Determine the [x, y] coordinate at the center of the cell enclosing the given text.  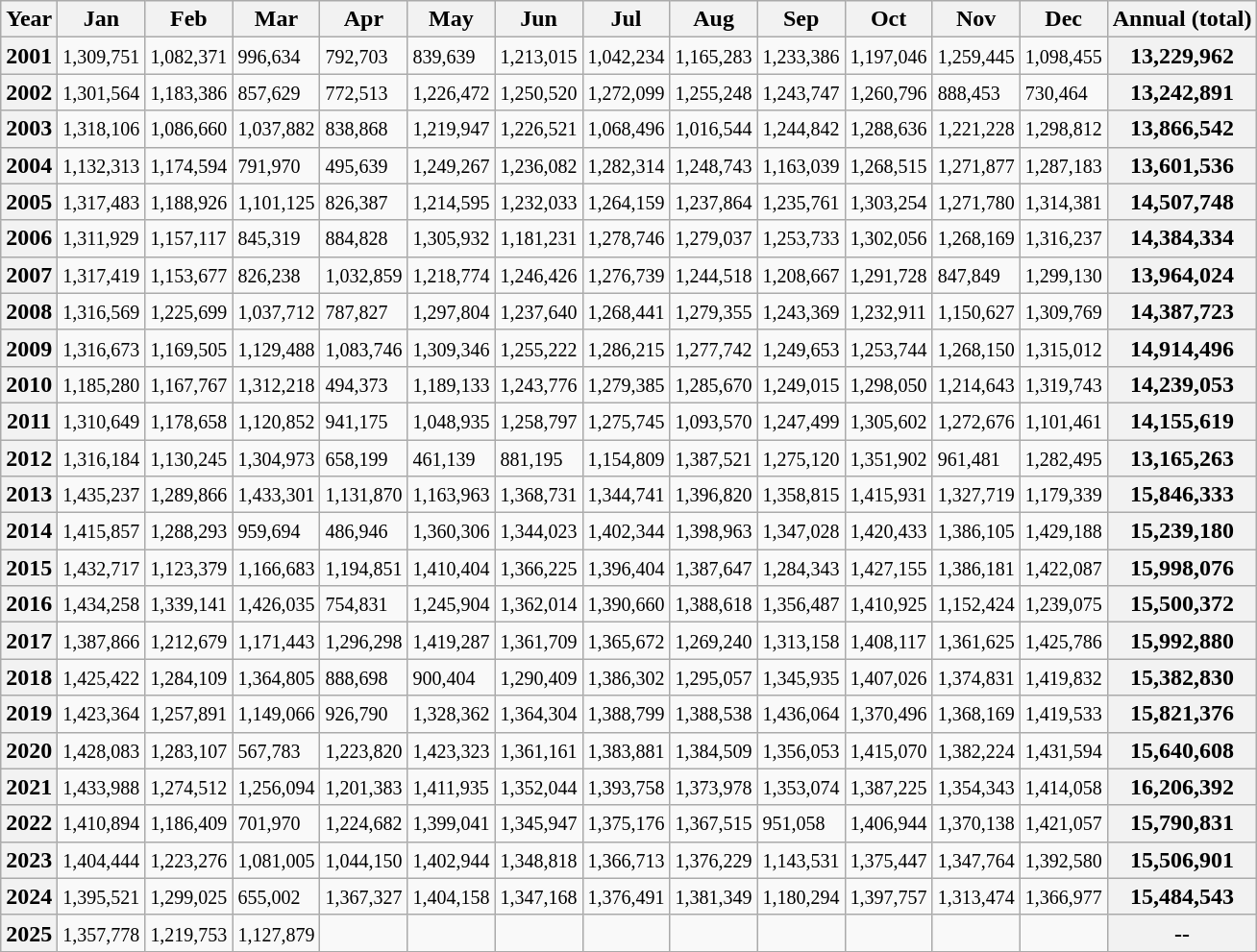
888,453 [976, 92]
2021 [29, 787]
1,226,472 [452, 92]
1,299,025 [188, 896]
1,373,978 [713, 787]
1,224,682 [363, 823]
15,640,608 [1182, 750]
1,181,231 [538, 238]
1,411,935 [452, 787]
15,992,880 [1182, 641]
Apr [363, 19]
1,037,882 [277, 129]
1,426,035 [277, 604]
1,388,538 [713, 714]
1,037,712 [277, 311]
1,362,014 [538, 604]
1,386,302 [627, 677]
1,407,026 [888, 677]
1,354,343 [976, 787]
1,101,125 [277, 202]
730,464 [1063, 92]
847,849 [976, 275]
1,154,809 [627, 458]
14,384,334 [1182, 238]
1,397,757 [888, 896]
1,366,225 [538, 568]
1,364,304 [538, 714]
1,197,046 [888, 56]
1,166,683 [277, 568]
1,356,487 [801, 604]
1,348,818 [538, 860]
1,275,745 [627, 421]
567,783 [277, 750]
2006 [29, 238]
1,255,222 [538, 348]
2024 [29, 896]
14,239,053 [1182, 384]
Dec [1063, 19]
1,399,041 [452, 823]
1,351,902 [888, 458]
1,310,649 [102, 421]
1,382,224 [976, 750]
951,058 [801, 823]
1,393,758 [627, 787]
2010 [29, 384]
1,236,082 [538, 165]
1,237,864 [713, 202]
791,970 [277, 165]
1,434,258 [102, 604]
1,415,857 [102, 531]
1,356,053 [801, 750]
Nov [976, 19]
1,212,679 [188, 641]
2011 [29, 421]
1,402,944 [452, 860]
1,277,742 [713, 348]
1,174,594 [188, 165]
1,255,248 [713, 92]
Aug [713, 19]
1,214,643 [976, 384]
1,423,364 [102, 714]
1,271,877 [976, 165]
1,305,602 [888, 421]
1,127,879 [277, 933]
1,309,751 [102, 56]
2022 [29, 823]
1,316,237 [1063, 238]
15,382,830 [1182, 677]
1,269,240 [713, 641]
1,253,733 [801, 238]
1,249,267 [452, 165]
1,375,176 [627, 823]
1,275,120 [801, 458]
1,316,184 [102, 458]
1,317,483 [102, 202]
1,271,780 [976, 202]
888,698 [363, 677]
1,268,515 [888, 165]
1,374,831 [976, 677]
2014 [29, 531]
1,339,141 [188, 604]
1,244,842 [801, 129]
1,368,169 [976, 714]
1,361,709 [538, 641]
1,221,228 [976, 129]
1,312,218 [277, 384]
1,368,731 [538, 495]
792,703 [363, 56]
14,507,748 [1182, 202]
996,634 [277, 56]
1,344,023 [538, 531]
2018 [29, 677]
15,821,376 [1182, 714]
1,163,963 [452, 495]
1,408,117 [888, 641]
1,081,005 [277, 860]
1,433,301 [277, 495]
1,194,851 [363, 568]
1,395,521 [102, 896]
1,370,138 [976, 823]
1,301,564 [102, 92]
494,373 [363, 384]
1,157,117 [188, 238]
1,386,181 [976, 568]
845,319 [277, 238]
13,601,536 [1182, 165]
1,283,107 [188, 750]
15,506,901 [1182, 860]
1,016,544 [713, 129]
Annual (total) [1182, 19]
1,258,797 [538, 421]
1,396,404 [627, 568]
1,304,973 [277, 458]
1,376,491 [627, 896]
1,387,521 [713, 458]
1,232,033 [538, 202]
1,404,444 [102, 860]
1,153,677 [188, 275]
1,219,947 [452, 129]
900,404 [452, 677]
1,171,443 [277, 641]
1,282,314 [627, 165]
495,639 [363, 165]
1,032,859 [363, 275]
1,180,294 [801, 896]
2017 [29, 641]
1,352,044 [538, 787]
839,639 [452, 56]
1,398,963 [713, 531]
Jul [627, 19]
14,914,496 [1182, 348]
1,347,168 [538, 896]
1,345,935 [801, 677]
1,082,371 [188, 56]
1,167,767 [188, 384]
1,360,306 [452, 531]
655,002 [277, 896]
1,298,812 [1063, 129]
1,169,505 [188, 348]
961,481 [976, 458]
941,175 [363, 421]
2004 [29, 165]
1,425,422 [102, 677]
1,143,531 [801, 860]
2007 [29, 275]
1,421,057 [1063, 823]
1,123,379 [188, 568]
787,827 [363, 311]
1,357,778 [102, 933]
1,243,747 [801, 92]
1,101,461 [1063, 421]
1,285,670 [713, 384]
1,299,130 [1063, 275]
1,152,424 [976, 604]
1,296,298 [363, 641]
15,484,543 [1182, 896]
2015 [29, 568]
1,425,786 [1063, 641]
2025 [29, 933]
1,314,381 [1063, 202]
1,093,570 [713, 421]
1,274,512 [188, 787]
1,431,594 [1063, 750]
1,419,287 [452, 641]
2005 [29, 202]
1,410,404 [452, 568]
1,316,569 [102, 311]
1,436,064 [801, 714]
1,309,346 [452, 348]
2019 [29, 714]
1,098,455 [1063, 56]
2001 [29, 56]
1,186,409 [188, 823]
1,185,280 [102, 384]
1,165,283 [713, 56]
13,242,891 [1182, 92]
1,248,743 [713, 165]
1,208,667 [801, 275]
1,246,426 [538, 275]
1,390,660 [627, 604]
1,213,015 [538, 56]
Feb [188, 19]
1,286,215 [627, 348]
1,284,109 [188, 677]
1,309,769 [1063, 311]
884,828 [363, 238]
1,406,944 [888, 823]
13,866,542 [1182, 129]
14,155,619 [1182, 421]
1,318,106 [102, 129]
1,163,039 [801, 165]
1,366,977 [1063, 896]
1,243,776 [538, 384]
772,513 [363, 92]
1,420,433 [888, 531]
1,249,653 [801, 348]
1,290,409 [538, 677]
1,288,293 [188, 531]
1,237,640 [538, 311]
826,387 [363, 202]
1,042,234 [627, 56]
1,367,515 [713, 823]
1,272,676 [976, 421]
1,387,866 [102, 641]
1,150,627 [976, 311]
1,386,105 [976, 531]
Oct [888, 19]
1,317,419 [102, 275]
1,415,931 [888, 495]
1,279,037 [713, 238]
1,347,764 [976, 860]
1,404,158 [452, 896]
1,233,386 [801, 56]
1,272,099 [627, 92]
1,376,229 [713, 860]
1,319,743 [1063, 384]
1,278,746 [627, 238]
1,232,911 [888, 311]
1,183,386 [188, 92]
Sep [801, 19]
1,086,660 [188, 129]
1,328,362 [452, 714]
1,291,728 [888, 275]
-- [1182, 933]
1,388,799 [627, 714]
1,250,520 [538, 92]
1,305,932 [452, 238]
1,279,355 [713, 311]
14,387,723 [1182, 311]
1,365,672 [627, 641]
Mar [277, 19]
16,206,392 [1182, 787]
2023 [29, 860]
1,347,028 [801, 531]
1,201,383 [363, 787]
13,165,263 [1182, 458]
461,139 [452, 458]
1,423,323 [452, 750]
1,428,083 [102, 750]
1,367,327 [363, 896]
1,415,070 [888, 750]
1,288,636 [888, 129]
754,831 [363, 604]
13,229,962 [1182, 56]
May [452, 19]
1,303,254 [888, 202]
1,189,133 [452, 384]
15,239,180 [1182, 531]
2020 [29, 750]
1,260,796 [888, 92]
838,868 [363, 129]
1,388,618 [713, 604]
1,419,533 [1063, 714]
Jan [102, 19]
1,396,820 [713, 495]
1,264,159 [627, 202]
1,427,155 [888, 568]
1,120,852 [277, 421]
1,381,349 [713, 896]
Year [29, 19]
1,048,935 [452, 421]
1,256,094 [277, 787]
2009 [29, 348]
1,178,658 [188, 421]
1,225,699 [188, 311]
1,387,647 [713, 568]
1,297,804 [452, 311]
1,253,744 [888, 348]
1,249,015 [801, 384]
1,366,713 [627, 860]
1,419,832 [1063, 677]
1,316,673 [102, 348]
1,235,761 [801, 202]
1,311,929 [102, 238]
1,083,746 [363, 348]
926,790 [363, 714]
1,295,057 [713, 677]
1,315,012 [1063, 348]
486,946 [363, 531]
1,243,369 [801, 311]
15,998,076 [1182, 568]
1,214,595 [452, 202]
881,195 [538, 458]
959,694 [277, 531]
1,218,774 [452, 275]
1,435,237 [102, 495]
1,284,343 [801, 568]
1,244,518 [713, 275]
1,131,870 [363, 495]
1,432,717 [102, 568]
15,500,372 [1182, 604]
2013 [29, 495]
1,129,488 [277, 348]
1,414,058 [1063, 787]
15,846,333 [1182, 495]
2012 [29, 458]
1,132,313 [102, 165]
2002 [29, 92]
1,257,891 [188, 714]
1,268,150 [976, 348]
658,199 [363, 458]
1,358,815 [801, 495]
1,279,385 [627, 384]
1,410,894 [102, 823]
1,247,499 [801, 421]
1,375,447 [888, 860]
857,629 [277, 92]
1,410,925 [888, 604]
1,289,866 [188, 495]
1,149,066 [277, 714]
1,361,161 [538, 750]
1,429,188 [1063, 531]
13,964,024 [1182, 275]
1,364,805 [277, 677]
1,387,225 [888, 787]
1,259,445 [976, 56]
2008 [29, 311]
1,282,495 [1063, 458]
1,268,169 [976, 238]
1,344,741 [627, 495]
1,245,904 [452, 604]
1,327,719 [976, 495]
1,044,150 [363, 860]
1,276,739 [627, 275]
1,433,988 [102, 787]
1,298,050 [888, 384]
826,238 [277, 275]
2003 [29, 129]
1,313,158 [801, 641]
1,384,509 [713, 750]
1,402,344 [627, 531]
701,970 [277, 823]
1,223,820 [363, 750]
2016 [29, 604]
1,353,074 [801, 787]
1,370,496 [888, 714]
Jun [538, 19]
1,068,496 [627, 129]
1,383,881 [627, 750]
1,226,521 [538, 129]
1,219,753 [188, 933]
1,361,625 [976, 641]
1,345,947 [538, 823]
1,302,056 [888, 238]
15,790,831 [1182, 823]
1,313,474 [976, 896]
1,268,441 [627, 311]
1,422,087 [1063, 568]
1,130,245 [188, 458]
1,223,276 [188, 860]
1,179,339 [1063, 495]
1,239,075 [1063, 604]
1,188,926 [188, 202]
1,287,183 [1063, 165]
1,392,580 [1063, 860]
